Capture the cell that displays the provided text and extract its [X, Y] central coordinate. 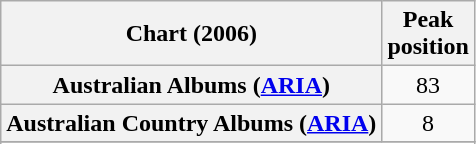
Australian Country Albums (ARIA) [192, 123]
83 [428, 85]
Peak position [428, 34]
Chart (2006) [192, 34]
8 [428, 123]
Australian Albums (ARIA) [192, 85]
